Determine the [X, Y] coordinate at the center of the cell enclosing the given text.  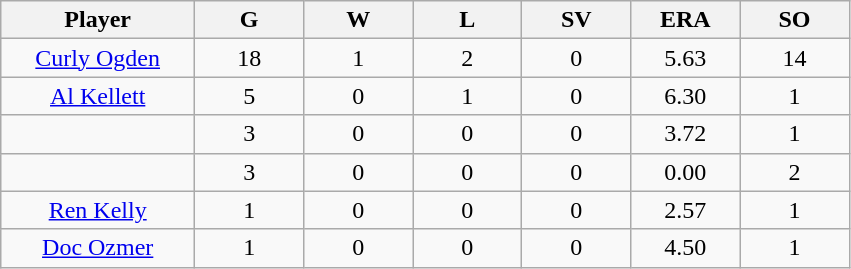
5.63 [686, 58]
Ren Kelly [98, 210]
Curly Ogden [98, 58]
18 [250, 58]
Player [98, 20]
14 [794, 58]
G [250, 20]
Doc Ozmer [98, 248]
5 [250, 96]
SO [794, 20]
3.72 [686, 134]
SV [576, 20]
Al Kellett [98, 96]
2.57 [686, 210]
W [358, 20]
ERA [686, 20]
L [468, 20]
0.00 [686, 172]
6.30 [686, 96]
4.50 [686, 248]
